Scan for the cell matching the given text and deliver its (X, Y) coordinate at center. 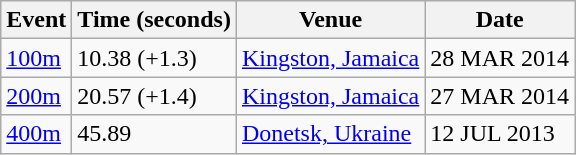
Donetsk, Ukraine (330, 134)
20.57 (+1.4) (154, 96)
400m (36, 134)
12 JUL 2013 (500, 134)
Venue (330, 20)
Date (500, 20)
45.89 (154, 134)
Event (36, 20)
10.38 (+1.3) (154, 58)
27 MAR 2014 (500, 96)
200m (36, 96)
Time (seconds) (154, 20)
28 MAR 2014 (500, 58)
100m (36, 58)
